Provide the [X, Y] coordinate of the cell's center where the given text is located.  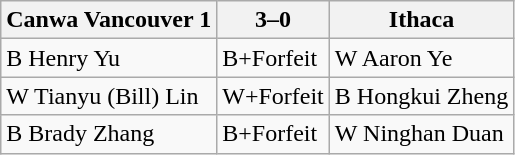
Ithaca [421, 20]
B Brady Zhang [109, 134]
W Aaron Ye [421, 58]
B Henry Yu [109, 58]
3–0 [274, 20]
W+Forfeit [274, 96]
Canwa Vancouver 1 [109, 20]
W Tianyu (Bill) Lin [109, 96]
W Ninghan Duan [421, 134]
B Hongkui Zheng [421, 96]
